Identify which cell holds the provided text, then report its (X, Y) central coordinate. 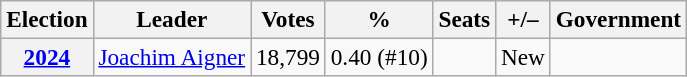
+/– (524, 19)
Seats (464, 19)
Joachim Aigner (172, 57)
Leader (172, 19)
Election (47, 19)
0.40 (#10) (379, 57)
Government (618, 19)
18,799 (288, 57)
% (379, 19)
New (524, 57)
Votes (288, 19)
2024 (47, 57)
